For the text-containing cell, return its midpoint in (x, y) coordinate format. 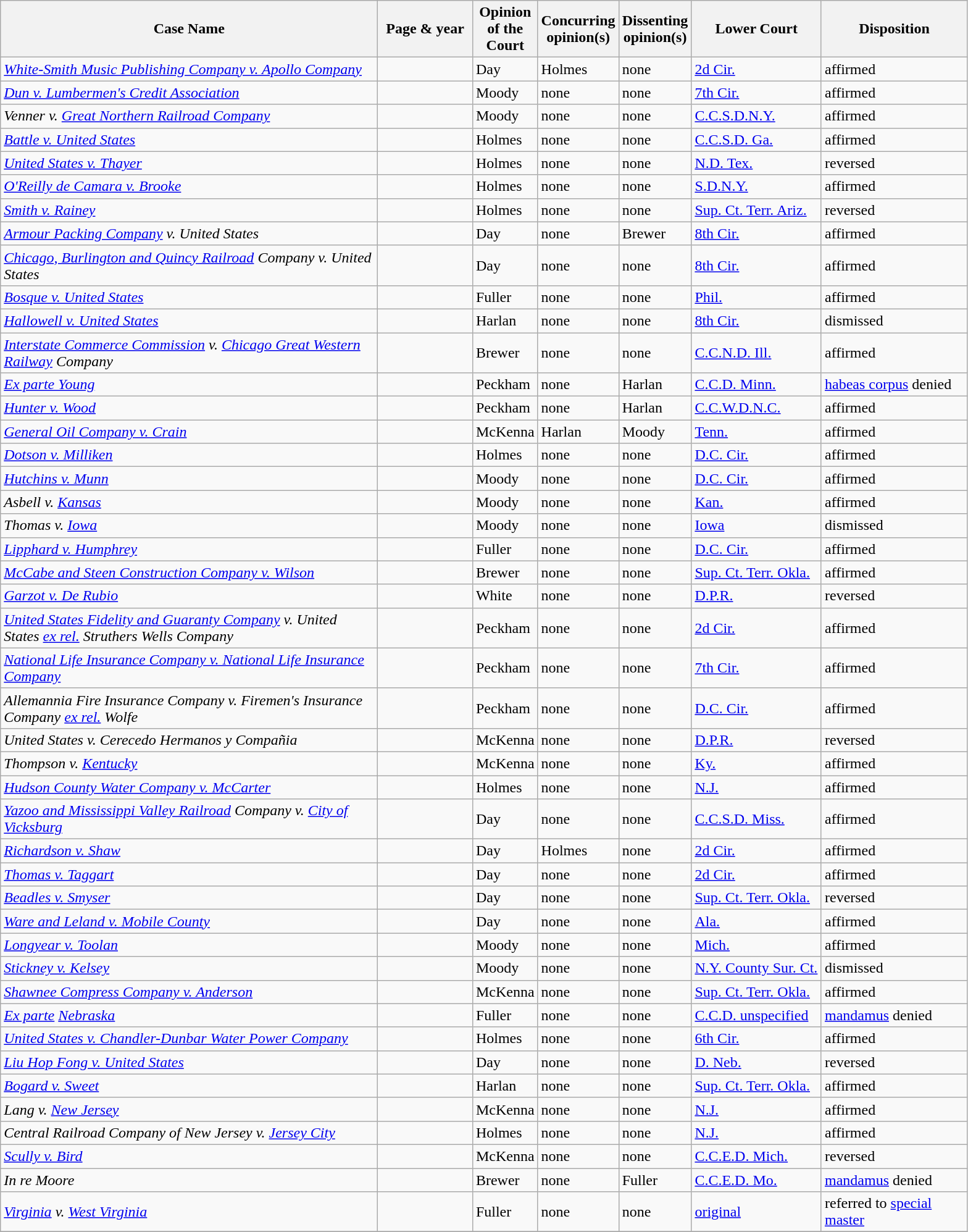
Iowa (757, 526)
Concurring opinion(s) (578, 29)
Lower Court (757, 29)
Tenn. (757, 432)
Bogard v. Sweet (189, 1086)
Opinion of the Court (505, 29)
Thompson v. Kentucky (189, 763)
Longyear v. Toolan (189, 945)
Scully v. Bird (189, 1156)
Page & year (425, 29)
Venner v. Great Northern Railroad Company (189, 116)
Central Railroad Company of New Jersey v. Jersey City (189, 1133)
Phil. (757, 297)
Dissenting opinion(s) (655, 29)
C.C.S.D. Miss. (757, 819)
referred to special master (894, 1212)
United States v. Cerecedo Hermanos y Compañia (189, 740)
Ala. (757, 921)
Case Name (189, 29)
C.C.D. unspecified (757, 1015)
Allemannia Fire Insurance Company v. Firemen's Insurance Company ex rel. Wolfe (189, 708)
C.C.S.D.N.Y. (757, 116)
C.C.E.D. Mo. (757, 1180)
Mich. (757, 945)
Dotson v. Milliken (189, 455)
Thomas v. Iowa (189, 526)
Lipphard v. Humphrey (189, 549)
O'Reilly de Camara v. Brooke (189, 186)
Lang v. New Jersey (189, 1109)
C.C.D. Minn. (757, 385)
habeas corpus denied (894, 385)
Battle v. United States (189, 140)
Ky. (757, 763)
Interstate Commerce Commission v. Chicago Great Western Railway Company (189, 352)
Dun v. Lumbermen's Credit Association (189, 93)
Ex parte Young (189, 385)
Chicago, Burlington and Quincy Railroad Company v. United States (189, 266)
C.C.N.D. Ill. (757, 352)
White-Smith Music Publishing Company v. Apollo Company (189, 69)
N.Y. County Sur. Ct. (757, 968)
N.D. Tex. (757, 163)
Hunter v. Wood (189, 408)
Hallowell v. United States (189, 321)
Kan. (757, 502)
C.C.E.D. Mich. (757, 1156)
Thomas v. Taggart (189, 874)
C.C.W.D.N.C. (757, 408)
6th Cir. (757, 1039)
Ex parte Nebraska (189, 1015)
C.C.S.D. Ga. (757, 140)
Asbell v. Kansas (189, 502)
Yazoo and Mississippi Valley Railroad Company v. City of Vicksburg (189, 819)
Sup. Ct. Terr. Ariz. (757, 210)
McCabe and Steen Construction Company v. Wilson (189, 572)
United States v. Chandler-Dunbar Water Power Company (189, 1039)
Shawnee Compress Company v. Anderson (189, 992)
United States Fidelity and Guaranty Company v. United States ex rel. Struthers Wells Company (189, 627)
White (505, 596)
Smith v. Rainey (189, 210)
Ware and Leland v. Mobile County (189, 921)
Liu Hop Fong v. United States (189, 1062)
Disposition (894, 29)
Hudson County Water Company v. McCarter (189, 787)
Virginia v. West Virginia (189, 1212)
Garzot v. De Rubio (189, 596)
Richardson v. Shaw (189, 851)
In re Moore (189, 1180)
Armour Packing Company v. United States (189, 233)
Hutchins v. Munn (189, 479)
Bosque v. United States (189, 297)
General Oil Company v. Crain (189, 432)
United States v. Thayer (189, 163)
National Life Insurance Company v. National Life Insurance Company (189, 668)
Beadles v. Smyser (189, 898)
S.D.N.Y. (757, 186)
D. Neb. (757, 1062)
Stickney v. Kelsey (189, 968)
original (757, 1212)
